For the text-containing cell, return its midpoint in (X, Y) coordinate format. 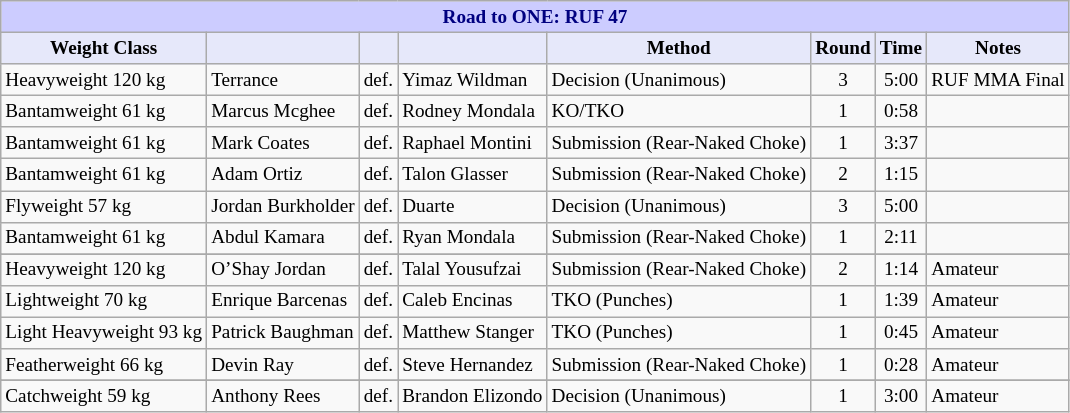
Marcus Mcghee (284, 111)
Flyweight 57 kg (104, 206)
Method (679, 48)
1:15 (900, 175)
0:45 (900, 333)
Adam Ortiz (284, 175)
Catchweight 59 kg (104, 396)
Mark Coates (284, 143)
Steve Hernandez (472, 365)
Talon Glasser (472, 175)
Anthony Rees (284, 396)
Devin Ray (284, 365)
Duarte (472, 206)
Ryan Mondala (472, 238)
Caleb Encinas (472, 301)
3:00 (900, 396)
Yimaz Wildman (472, 80)
Road to ONE: RUF 47 (535, 17)
Raphael Montini (472, 143)
Abdul Kamara (284, 238)
Lightweight 70 kg (104, 301)
Terrance (284, 80)
Talal Yousufzai (472, 270)
1:39 (900, 301)
Jordan Burkholder (284, 206)
3:37 (900, 143)
Featherweight 66 kg (104, 365)
0:28 (900, 365)
O’Shay Jordan (284, 270)
Rodney Mondala (472, 111)
1:14 (900, 270)
Light Heavyweight 93 kg (104, 333)
Round (844, 48)
2:11 (900, 238)
RUF MMA Final (998, 80)
Time (900, 48)
Patrick Baughman (284, 333)
Weight Class (104, 48)
Brandon Elizondo (472, 396)
Notes (998, 48)
KO/TKO (679, 111)
Matthew Stanger (472, 333)
0:58 (900, 111)
Enrique Barcenas (284, 301)
